Scan for the cell matching the given text and deliver its [x, y] coordinate at center. 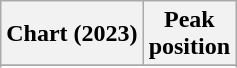
Chart (2023) [72, 34]
Peakposition [189, 34]
